Output the (X, Y) coordinate of the center of the cell containing the given text.  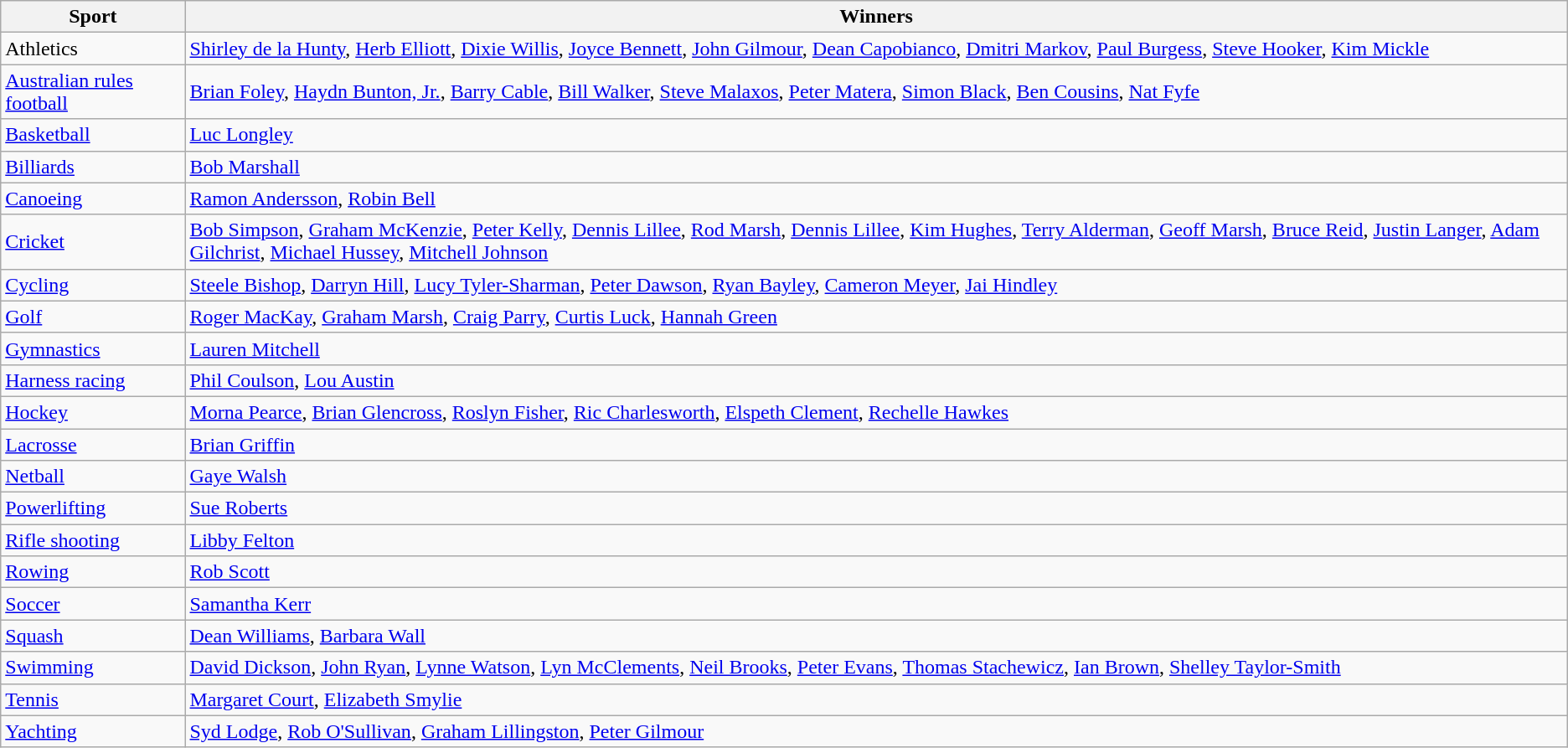
Rowing (93, 572)
Powerlifting (93, 508)
Athletics (93, 49)
Dean Williams, Barbara Wall (876, 636)
Morna Pearce, Brian Glencross, Roslyn Fisher, Ric Charlesworth, Elspeth Clement, Rechelle Hawkes (876, 412)
Sport (93, 17)
Australian rules football (93, 92)
Billiards (93, 167)
Tennis (93, 699)
Ramon Andersson, Robin Bell (876, 199)
Bob Marshall (876, 167)
Golf (93, 317)
Gymnastics (93, 348)
Netball (93, 477)
Samantha Kerr (876, 604)
Brian Griffin (876, 445)
Luc Longley (876, 135)
Phil Coulson, Lou Austin (876, 380)
Lacrosse (93, 445)
Syd Lodge, Rob O'Sullivan, Graham Lillingston, Peter Gilmour (876, 731)
Winners (876, 17)
Gaye Walsh (876, 477)
Cycling (93, 285)
Canoeing (93, 199)
Sue Roberts (876, 508)
Lauren Mitchell (876, 348)
Swimming (93, 668)
Steele Bishop, Darryn Hill, Lucy Tyler-Sharman, Peter Dawson, Ryan Bayley, Cameron Meyer, Jai Hindley (876, 285)
Roger MacKay, Graham Marsh, Craig Parry, Curtis Luck, Hannah Green (876, 317)
David Dickson, John Ryan, Lynne Watson, Lyn McClements, Neil Brooks, Peter Evans, Thomas Stachewicz, Ian Brown, Shelley Taylor-Smith (876, 668)
Libby Felton (876, 540)
Squash (93, 636)
Brian Foley, Haydn Bunton, Jr., Barry Cable, Bill Walker, Steve Malaxos, Peter Matera, Simon Black, Ben Cousins, Nat Fyfe (876, 92)
Rifle shooting (93, 540)
Basketball (93, 135)
Margaret Court, Elizabeth Smylie (876, 699)
Soccer (93, 604)
Shirley de la Hunty, Herb Elliott, Dixie Willis, Joyce Bennett, John Gilmour, Dean Capobianco, Dmitri Markov, Paul Burgess, Steve Hooker, Kim Mickle (876, 49)
Hockey (93, 412)
Cricket (93, 241)
Rob Scott (876, 572)
Harness racing (93, 380)
Yachting (93, 731)
